Scan for the cell matching the given text and deliver its [X, Y] coordinate at center. 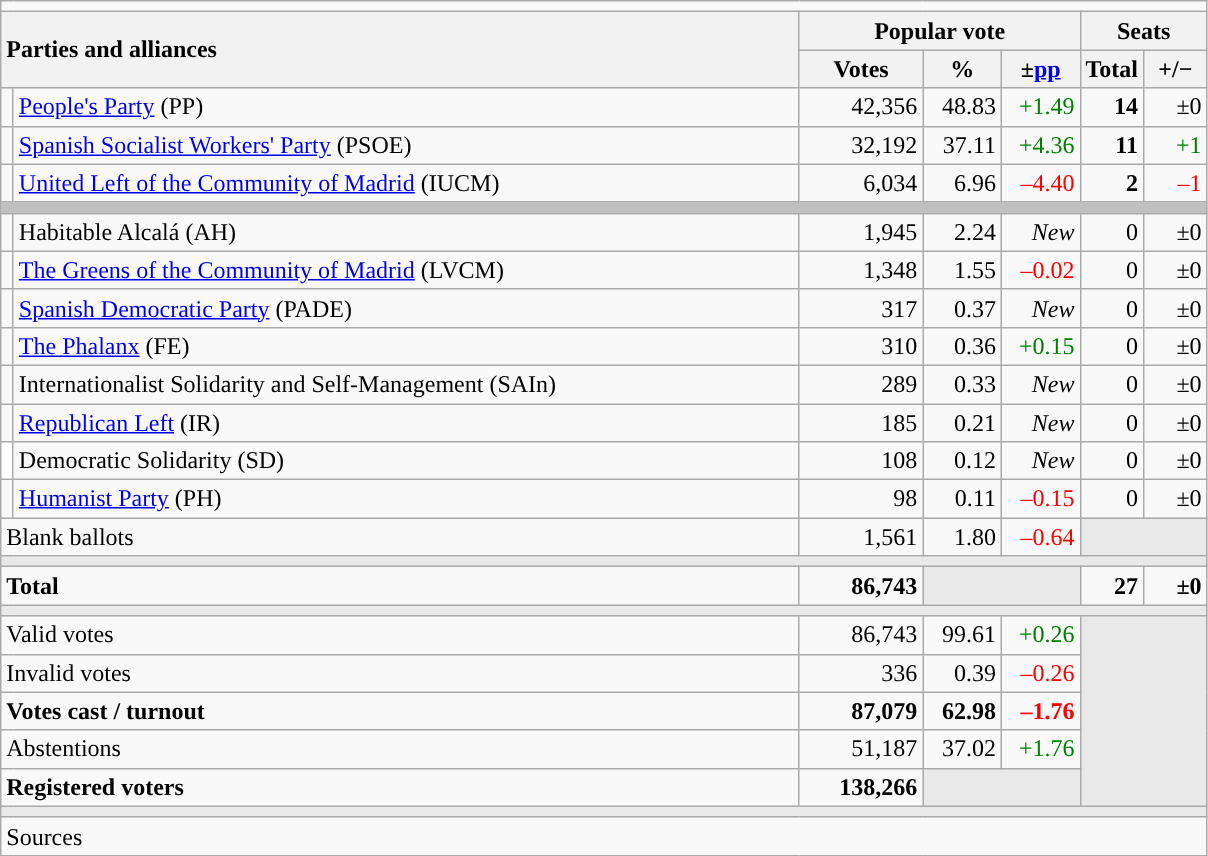
138,266 [861, 787]
14 [1112, 107]
Democratic Solidarity (SD) [406, 461]
Votes [861, 69]
37.02 [962, 749]
Republican Left (IR) [406, 423]
317 [861, 308]
0.11 [962, 499]
185 [861, 423]
0.12 [962, 461]
108 [861, 461]
0.36 [962, 346]
1,348 [861, 270]
6.96 [962, 183]
–0.64 [1040, 537]
–4.40 [1040, 183]
Humanist Party (PH) [406, 499]
Votes cast / turnout [400, 711]
+1.76 [1040, 749]
Invalid votes [400, 673]
32,192 [861, 145]
+/− [1176, 69]
0.33 [962, 384]
% [962, 69]
Spanish Socialist Workers' Party (PSOE) [406, 145]
99.61 [962, 635]
27 [1112, 586]
Sources [604, 836]
+0.26 [1040, 635]
–0.02 [1040, 270]
+1.49 [1040, 107]
48.83 [962, 107]
6,034 [861, 183]
–0.26 [1040, 673]
+0.15 [1040, 346]
Habitable Alcalá (AH) [406, 232]
1.55 [962, 270]
–1.76 [1040, 711]
98 [861, 499]
1,561 [861, 537]
United Left of the Community of Madrid (IUCM) [406, 183]
Valid votes [400, 635]
1,945 [861, 232]
62.98 [962, 711]
–1 [1176, 183]
Abstentions [400, 749]
0.21 [962, 423]
±pp [1040, 69]
Popular vote [940, 31]
Registered voters [400, 787]
Internationalist Solidarity and Self-Management (SAIn) [406, 384]
People's Party (PP) [406, 107]
Blank ballots [400, 537]
87,079 [861, 711]
336 [861, 673]
42,356 [861, 107]
1.80 [962, 537]
0.37 [962, 308]
310 [861, 346]
51,187 [861, 749]
289 [861, 384]
The Phalanx (FE) [406, 346]
–0.15 [1040, 499]
Seats [1144, 31]
11 [1112, 145]
0.39 [962, 673]
2.24 [962, 232]
37.11 [962, 145]
+1 [1176, 145]
The Greens of the Community of Madrid (LVCM) [406, 270]
2 [1112, 183]
+4.36 [1040, 145]
Spanish Democratic Party (PADE) [406, 308]
Parties and alliances [400, 50]
